For the text-containing cell, return its midpoint in [x, y] coordinate format. 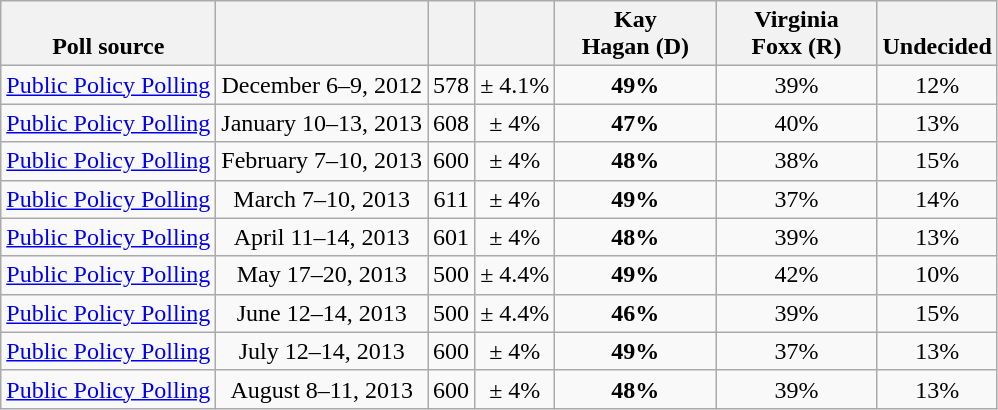
10% [937, 275]
578 [452, 85]
608 [452, 123]
KayHagan (D) [636, 34]
14% [937, 199]
June 12–14, 2013 [322, 313]
January 10–13, 2013 [322, 123]
47% [636, 123]
601 [452, 237]
± 4.1% [515, 85]
August 8–11, 2013 [322, 389]
Poll source [108, 34]
42% [796, 275]
12% [937, 85]
May 17–20, 2013 [322, 275]
April 11–14, 2013 [322, 237]
December 6–9, 2012 [322, 85]
40% [796, 123]
38% [796, 161]
February 7–10, 2013 [322, 161]
46% [636, 313]
611 [452, 199]
VirginiaFoxx (R) [796, 34]
March 7–10, 2013 [322, 199]
Undecided [937, 34]
July 12–14, 2013 [322, 351]
